Pinpoint the cell where the given text exists, returning its (X, Y) midpoint coordinate. 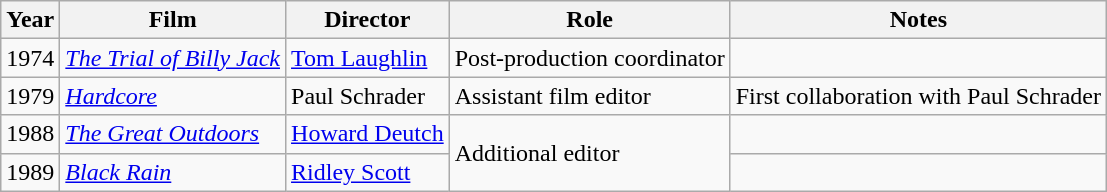
1979 (30, 96)
Assistant film editor (590, 96)
Role (590, 20)
Ridley Scott (368, 172)
Year (30, 20)
The Trial of Billy Jack (173, 58)
Black Rain (173, 172)
Director (368, 20)
1989 (30, 172)
Paul Schrader (368, 96)
The Great Outdoors (173, 134)
First collaboration with Paul Schrader (918, 96)
Film (173, 20)
Hardcore (173, 96)
Additional editor (590, 153)
1974 (30, 58)
Post-production coordinator (590, 58)
Tom Laughlin (368, 58)
1988 (30, 134)
Howard Deutch (368, 134)
Notes (918, 20)
